Provide the [X, Y] coordinate of the cell's center where the given text is located.  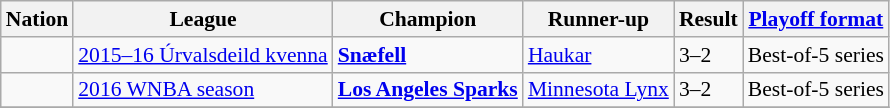
Runner-up [598, 19]
League [203, 19]
Nation [37, 19]
2015–16 Úrvalsdeild kvenna [203, 55]
2016 WNBA season [203, 90]
Champion [428, 19]
Snæfell [428, 55]
Haukar [598, 55]
Playoff format [816, 19]
Los Angeles Sparks [428, 90]
Result [708, 19]
Minnesota Lynx [598, 90]
